For the text-containing cell, return its midpoint in [x, y] coordinate format. 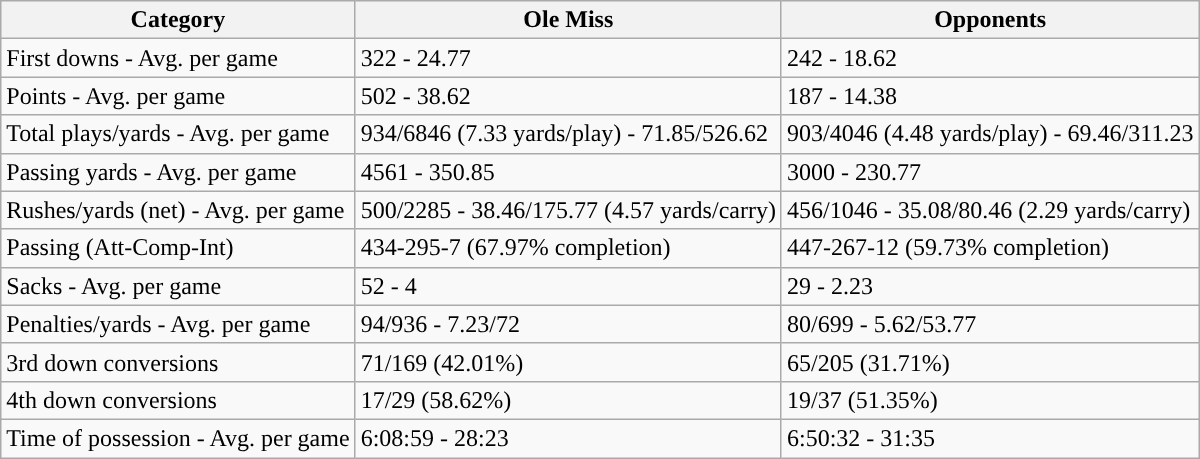
4561 - 350.85 [568, 172]
Passing yards - Avg. per game [178, 172]
Penalties/yards - Avg. per game [178, 324]
80/699 - 5.62/53.77 [990, 324]
242 - 18.62 [990, 58]
17/29 (58.62%) [568, 400]
65/205 (31.71%) [990, 362]
434-295-7 (67.97% completion) [568, 248]
Total plays/yards - Avg. per game [178, 134]
Opponents [990, 20]
500/2285 - 38.46/175.77 (4.57 yards/carry) [568, 210]
Passing (Att-Comp-Int) [178, 248]
71/169 (42.01%) [568, 362]
3000 - 230.77 [990, 172]
502 - 38.62 [568, 96]
Ole Miss [568, 20]
Time of possession - Avg. per game [178, 438]
447-267-12 (59.73% completion) [990, 248]
Sacks - Avg. per game [178, 286]
52 - 4 [568, 286]
6:50:32 - 31:35 [990, 438]
322 - 24.77 [568, 58]
187 - 14.38 [990, 96]
Category [178, 20]
29 - 2.23 [990, 286]
94/936 - 7.23/72 [568, 324]
456/1046 - 35.08/80.46 (2.29 yards/carry) [990, 210]
Points - Avg. per game [178, 96]
6:08:59 - 28:23 [568, 438]
934/6846 (7.33 yards/play) - 71.85/526.62 [568, 134]
4th down conversions [178, 400]
Rushes/yards (net) - Avg. per game [178, 210]
19/37 (51.35%) [990, 400]
903/4046 (4.48 yards/play) - 69.46/311.23 [990, 134]
First downs - Avg. per game [178, 58]
3rd down conversions [178, 362]
